Capture the cell that displays the provided text and extract its (X, Y) central coordinate. 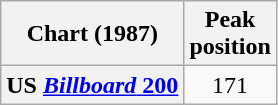
171 (230, 85)
US Billboard 200 (92, 85)
Chart (1987) (92, 34)
Peakposition (230, 34)
